Find where the given text appears and provide that cell's center as [X, Y] coordinate. 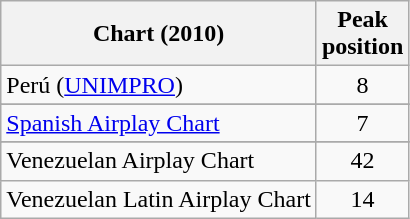
Venezuelan Latin Airplay Chart [159, 199]
Venezuelan Airplay Chart [159, 161]
Spanish Airplay Chart [159, 123]
Perú (UNIMPRO) [159, 85]
Peakposition [362, 34]
42 [362, 161]
8 [362, 85]
Chart (2010) [159, 34]
14 [362, 199]
7 [362, 123]
